Determine the [X, Y] coordinate at the center of the cell enclosing the given text.  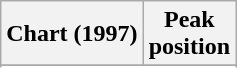
Chart (1997) [72, 34]
Peakposition [189, 34]
